For the text-containing cell, return its midpoint in [x, y] coordinate format. 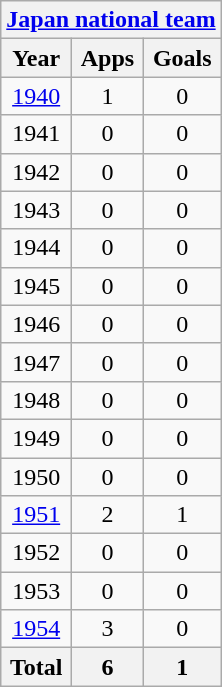
1949 [36, 438]
2 [108, 515]
6 [108, 667]
1941 [36, 134]
1943 [36, 210]
1948 [36, 400]
1940 [36, 96]
1950 [36, 477]
1953 [36, 591]
1944 [36, 248]
3 [108, 629]
Apps [108, 58]
1951 [36, 515]
Japan national team [111, 20]
1942 [36, 172]
Total [36, 667]
1946 [36, 324]
1947 [36, 362]
1945 [36, 286]
Year [36, 58]
Goals [182, 58]
1954 [36, 629]
1952 [36, 553]
